Detect which cell encompasses the target text, then output its (X, Y) center coordinate. 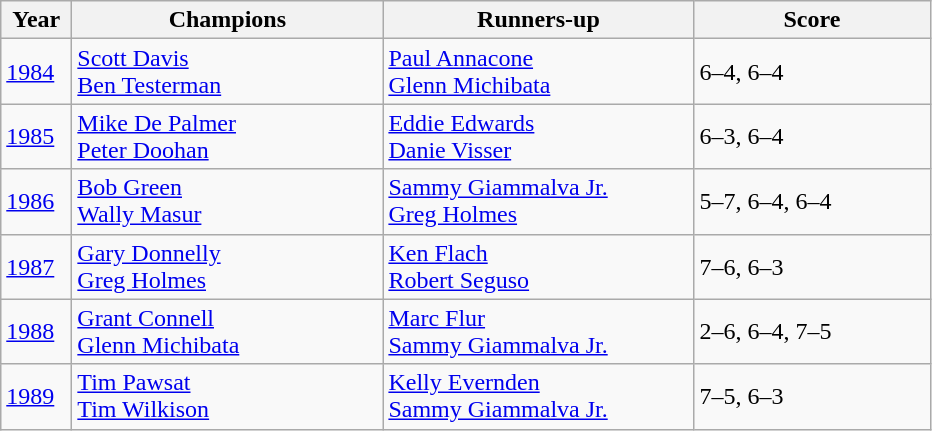
5–7, 6–4, 6–4 (812, 202)
Mike De Palmer Peter Doohan (228, 136)
Champions (228, 20)
1989 (36, 396)
Gary Donnelly Greg Holmes (228, 266)
Sammy Giammalva Jr. Greg Holmes (538, 202)
2–6, 6–4, 7–5 (812, 332)
7–6, 6–3 (812, 266)
Eddie Edwards Danie Visser (538, 136)
Year (36, 20)
1985 (36, 136)
Tim Pawsat Tim Wilkison (228, 396)
Grant Connell Glenn Michibata (228, 332)
1984 (36, 72)
Score (812, 20)
Marc Flur Sammy Giammalva Jr. (538, 332)
6–3, 6–4 (812, 136)
Scott Davis Ben Testerman (228, 72)
Paul Annacone Glenn Michibata (538, 72)
Bob Green Wally Masur (228, 202)
Kelly Evernden Sammy Giammalva Jr. (538, 396)
Ken Flach Robert Seguso (538, 266)
Runners-up (538, 20)
1986 (36, 202)
7–5, 6–3 (812, 396)
1987 (36, 266)
1988 (36, 332)
6–4, 6–4 (812, 72)
